From the cell containing the given text, extract its center point as [x, y] coordinate. 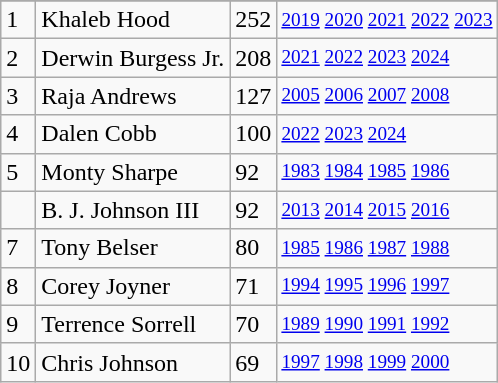
Tony Belser [133, 248]
8 [18, 286]
Terrence Sorrell [133, 324]
Dalen Cobb [133, 134]
5 [18, 172]
4 [18, 134]
Monty Sharpe [133, 172]
69 [254, 362]
Raja Andrews [133, 96]
2005 2006 2007 2008 [387, 96]
3 [18, 96]
B. J. Johnson III [133, 210]
2013 2014 2015 2016 [387, 210]
71 [254, 286]
1983 1984 1985 1986 [387, 172]
1 [18, 20]
7 [18, 248]
2022 2023 2024 [387, 134]
Khaleb Hood [133, 20]
80 [254, 248]
Chris Johnson [133, 362]
1994 1995 1996 1997 [387, 286]
70 [254, 324]
208 [254, 58]
Derwin Burgess Jr. [133, 58]
100 [254, 134]
1989 1990 1991 1992 [387, 324]
9 [18, 324]
1985 1986 1987 1988 [387, 248]
127 [254, 96]
252 [254, 20]
1997 1998 1999 2000 [387, 362]
2 [18, 58]
Corey Joyner [133, 286]
2019 2020 2021 2022 2023 [387, 20]
10 [18, 362]
2021 2022 2023 2024 [387, 58]
